Extract the [X, Y] coordinate from the center of the cell holding the provided text.  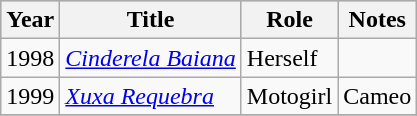
1998 [30, 58]
Cameo [378, 96]
Notes [378, 20]
1999 [30, 96]
Herself [289, 58]
Motogirl [289, 96]
Role [289, 20]
Title [151, 20]
Xuxa Requebra [151, 96]
Cinderela Baiana [151, 58]
Year [30, 20]
